From the cell containing the given text, extract its center point as [x, y] coordinate. 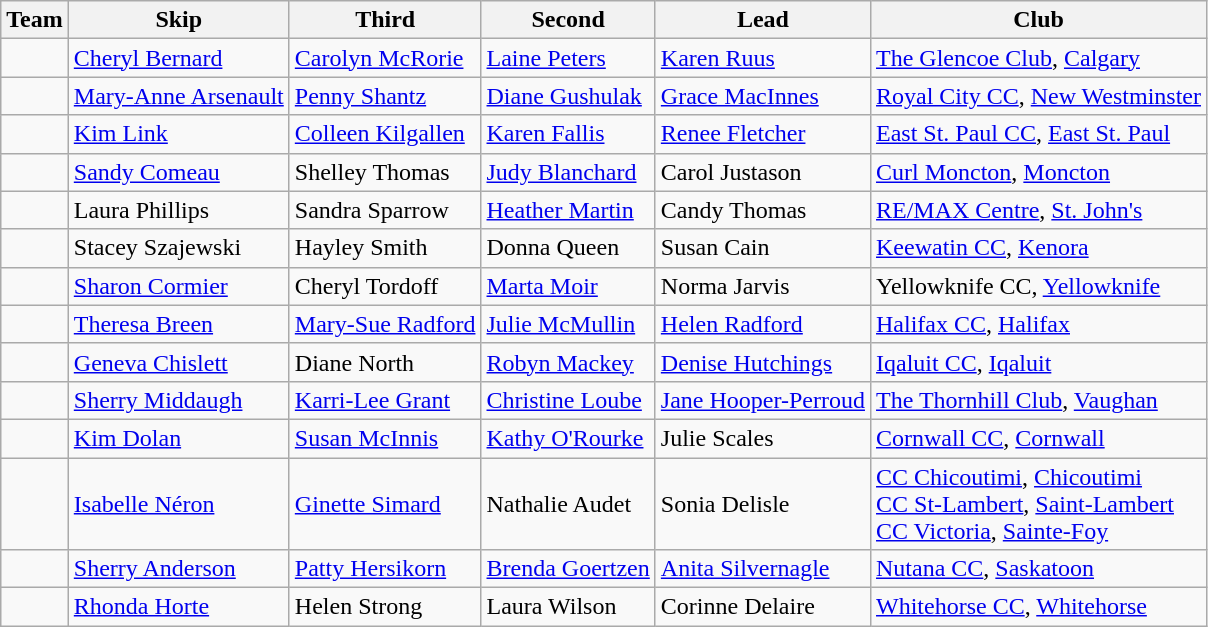
Sandra Sparrow [385, 210]
Karen Fallis [568, 134]
Mary-Sue Radford [385, 324]
Brenda Goertzen [568, 569]
CC Chicoutimi, Chicoutimi CC St-Lambert, Saint-Lambert CC Victoria, Sainte-Foy [1038, 504]
Kim Dolan [178, 438]
Keewatin CC, Kenora [1038, 248]
East St. Paul CC, East St. Paul [1038, 134]
Lead [762, 20]
Donna Queen [568, 248]
Theresa Breen [178, 324]
Colleen Kilgallen [385, 134]
Isabelle Néron [178, 504]
Sandy Comeau [178, 172]
Susan McInnis [385, 438]
The Glencoe Club, Calgary [1038, 58]
Nutana CC, Saskatoon [1038, 569]
Helen Radford [762, 324]
Geneva Chislett [178, 362]
Shelley Thomas [385, 172]
Sherry Middaugh [178, 400]
Skip [178, 20]
Nathalie Audet [568, 504]
Heather Martin [568, 210]
Carol Justason [762, 172]
Anita Silvernagle [762, 569]
Second [568, 20]
Candy Thomas [762, 210]
Denise Hutchings [762, 362]
The Thornhill Club, Vaughan [1038, 400]
Stacey Szajewski [178, 248]
Christine Loube [568, 400]
Curl Moncton, Moncton [1038, 172]
RE/MAX Centre, St. John's [1038, 210]
Hayley Smith [385, 248]
Karen Ruus [762, 58]
Rhonda Horte [178, 607]
Jane Hooper-Perroud [762, 400]
Sherry Anderson [178, 569]
Team [35, 20]
Laine Peters [568, 58]
Third [385, 20]
Halifax CC, Halifax [1038, 324]
Laura Phillips [178, 210]
Ginette Simard [385, 504]
Cheryl Bernard [178, 58]
Judy Blanchard [568, 172]
Diane Gushulak [568, 96]
Penny Shantz [385, 96]
Sharon Cormier [178, 286]
Grace MacInnes [762, 96]
Kim Link [178, 134]
Robyn Mackey [568, 362]
Susan Cain [762, 248]
Marta Moir [568, 286]
Corinne Delaire [762, 607]
Julie Scales [762, 438]
Patty Hersikorn [385, 569]
Royal City CC, New Westminster [1038, 96]
Kathy O'Rourke [568, 438]
Julie McMullin [568, 324]
Iqaluit CC, Iqaluit [1038, 362]
Club [1038, 20]
Norma Jarvis [762, 286]
Renee Fletcher [762, 134]
Diane North [385, 362]
Yellowknife CC, Yellowknife [1038, 286]
Sonia Delisle [762, 504]
Helen Strong [385, 607]
Laura Wilson [568, 607]
Cornwall CC, Cornwall [1038, 438]
Mary-Anne Arsenault [178, 96]
Carolyn McRorie [385, 58]
Karri-Lee Grant [385, 400]
Cheryl Tordoff [385, 286]
Whitehorse CC, Whitehorse [1038, 607]
